For the text-containing cell, return its midpoint in (X, Y) coordinate format. 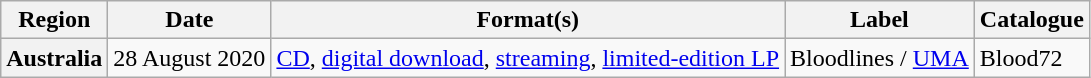
Australia (54, 58)
Format(s) (528, 20)
Catalogue (1032, 20)
Date (190, 20)
Region (54, 20)
Blood72 (1032, 58)
CD, digital download, streaming, limited-edition LP (528, 58)
28 August 2020 (190, 58)
Bloodlines / UMA (880, 58)
Label (880, 20)
